Output the [x, y] coordinate of the center of the cell containing the given text.  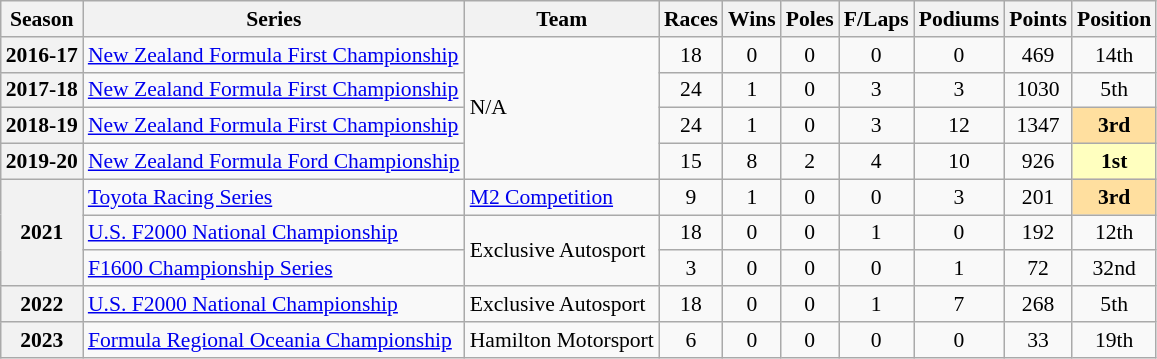
268 [1038, 304]
469 [1038, 55]
Team [562, 19]
201 [1038, 197]
10 [960, 162]
1347 [1038, 126]
6 [691, 340]
12 [960, 126]
F/Laps [876, 19]
2022 [42, 304]
M2 Competition [562, 197]
32nd [1114, 269]
2021 [42, 232]
Poles [810, 19]
9 [691, 197]
Toyota Racing Series [274, 197]
14th [1114, 55]
2017-18 [42, 90]
926 [1038, 162]
1030 [1038, 90]
Position [1114, 19]
Podiums [960, 19]
Wins [752, 19]
2018-19 [42, 126]
Races [691, 19]
New Zealand Formula Ford Championship [274, 162]
192 [1038, 233]
2019-20 [42, 162]
Points [1038, 19]
2 [810, 162]
1st [1114, 162]
2023 [42, 340]
7 [960, 304]
19th [1114, 340]
Series [274, 19]
Season [42, 19]
15 [691, 162]
72 [1038, 269]
2016-17 [42, 55]
12th [1114, 233]
4 [876, 162]
8 [752, 162]
F1600 Championship Series [274, 269]
33 [1038, 340]
N/A [562, 108]
Formula Regional Oceania Championship [274, 340]
Hamilton Motorsport [562, 340]
